Output the (X, Y) coordinate of the center of the cell containing the given text.  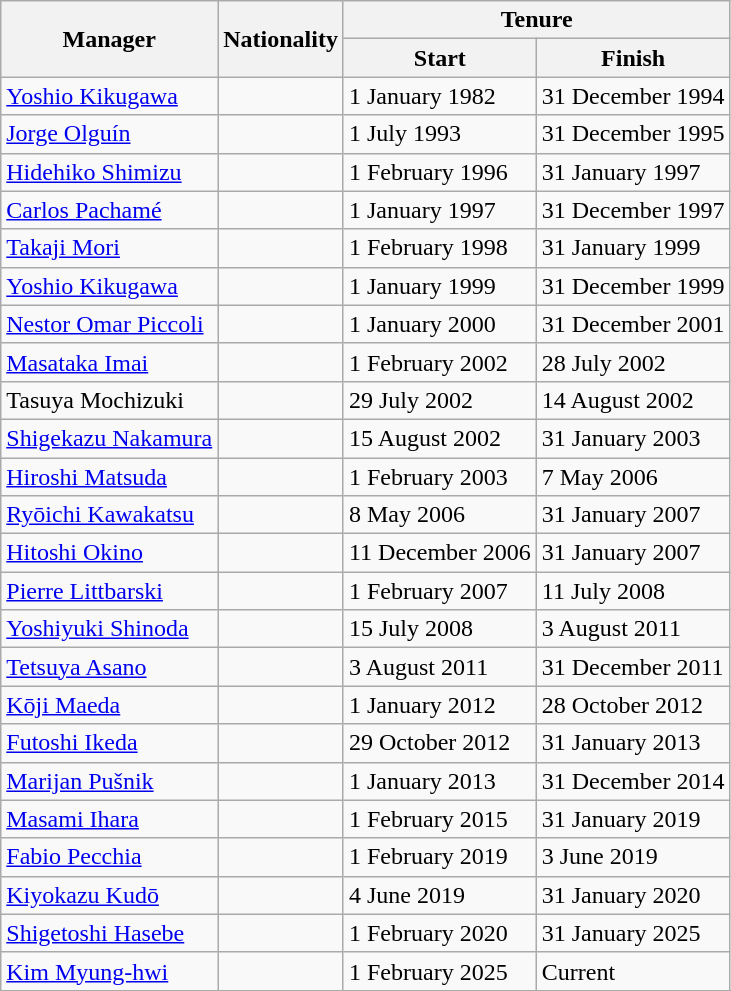
29 October 2012 (440, 743)
1 February 2007 (440, 591)
Carlos Pachamé (110, 210)
28 October 2012 (633, 705)
Ryōichi Kawakatsu (110, 515)
8 May 2006 (440, 515)
Hidehiko Shimizu (110, 172)
1 January 2013 (440, 781)
1 February 2025 (440, 971)
29 July 2002 (440, 400)
31 January 2019 (633, 819)
31 January 1999 (633, 248)
1 January 1982 (440, 96)
31 December 1994 (633, 96)
Jorge Olguín (110, 134)
1 February 2002 (440, 362)
11 December 2006 (440, 553)
1 January 1999 (440, 286)
Yoshiyuki Shinoda (110, 629)
Shigekazu Nakamura (110, 438)
Nationality (281, 39)
1 January 2000 (440, 324)
15 July 2008 (440, 629)
1 February 2003 (440, 477)
Manager (110, 39)
Tetsuya Asano (110, 667)
31 December 2011 (633, 667)
1 February 1998 (440, 248)
Finish (633, 58)
31 December 2014 (633, 781)
31 December 1999 (633, 286)
31 January 2013 (633, 743)
Tasuya Mochizuki (110, 400)
1 February 2019 (440, 857)
Pierre Littbarski (110, 591)
1 January 2012 (440, 705)
31 January 1997 (633, 172)
31 January 2020 (633, 895)
31 January 2025 (633, 933)
Masataka Imai (110, 362)
Hitoshi Okino (110, 553)
31 December 1995 (633, 134)
Tenure (536, 20)
Current (633, 971)
31 December 1997 (633, 210)
Kiyokazu Kudō (110, 895)
1 February 1996 (440, 172)
1 January 1997 (440, 210)
14 August 2002 (633, 400)
7 May 2006 (633, 477)
1 February 2020 (440, 933)
Nestor Omar Piccoli (110, 324)
1 February 2015 (440, 819)
Start (440, 58)
Kōji Maeda (110, 705)
Kim Myung-hwi (110, 971)
1 July 1993 (440, 134)
31 January 2003 (633, 438)
Takaji Mori (110, 248)
11 July 2008 (633, 591)
Futoshi Ikeda (110, 743)
Fabio Pecchia (110, 857)
4 June 2019 (440, 895)
Shigetoshi Hasebe (110, 933)
Marijan Pušnik (110, 781)
Masami Ihara (110, 819)
3 June 2019 (633, 857)
31 December 2001 (633, 324)
28 July 2002 (633, 362)
Hiroshi Matsuda (110, 477)
15 August 2002 (440, 438)
